Extract the [x, y] coordinate from the center of the cell holding the provided text.  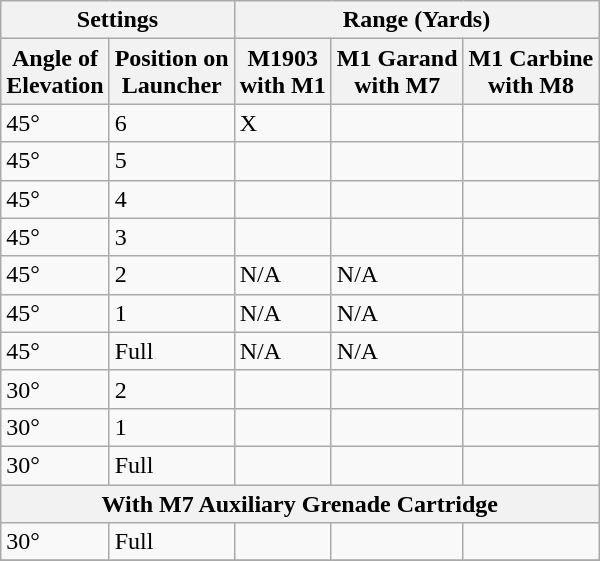
M1 Carbinewith M8 [531, 72]
With M7 Auxiliary Grenade Cartridge [300, 503]
M1903with M1 [282, 72]
M1 Garandwith M7 [397, 72]
Range (Yards) [416, 20]
X [282, 123]
5 [172, 161]
Settings [118, 20]
4 [172, 199]
Angle ofElevation [55, 72]
6 [172, 123]
3 [172, 237]
Position on Launcher [172, 72]
